Search for the cell housing the specified text and yield its (x, y) center coordinate. 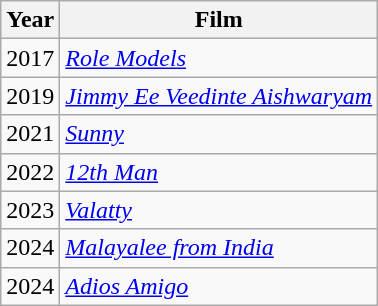
2019 (30, 96)
Role Models (219, 58)
Sunny (219, 134)
Valatty (219, 210)
2022 (30, 172)
Year (30, 20)
2017 (30, 58)
2021 (30, 134)
Film (219, 20)
2023 (30, 210)
Adios Amigo (219, 286)
Jimmy Ee Veedinte Aishwaryam (219, 96)
Malayalee from India (219, 248)
12th Man (219, 172)
